Determine the [X, Y] coordinate at the center of the cell enclosing the given text.  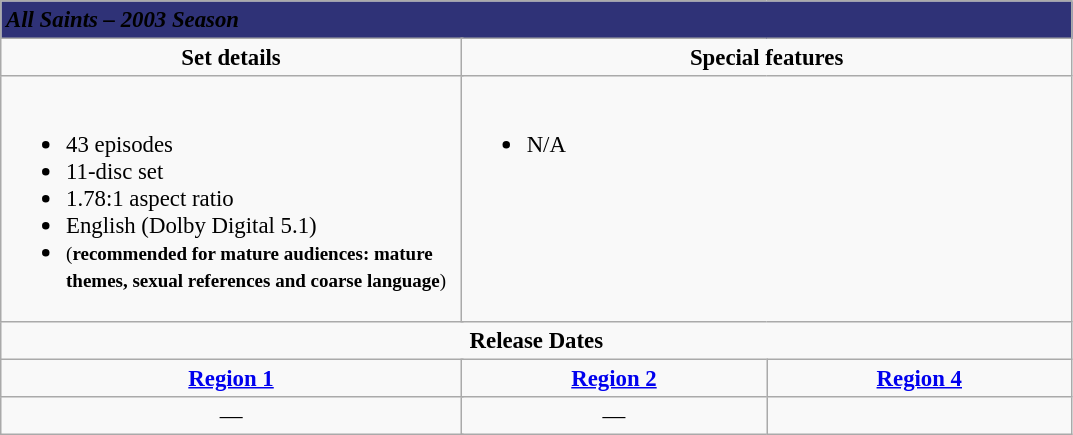
Release Dates [536, 340]
Region 2 [614, 378]
Special features [766, 58]
All Saints – 2003 Season [536, 20]
N/A [766, 198]
Set details [232, 58]
Region 1 [232, 378]
Region 4 [920, 378]
